Capture the cell that displays the provided text and extract its (x, y) central coordinate. 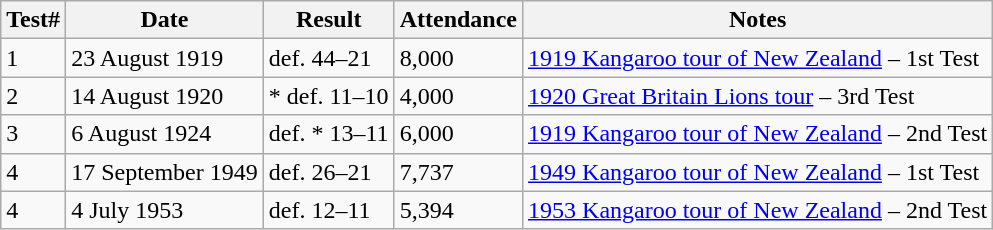
1953 Kangaroo tour of New Zealand – 2nd Test (758, 210)
1 (34, 58)
1920 Great Britain Lions tour – 3rd Test (758, 96)
8,000 (458, 58)
4,000 (458, 96)
5,394 (458, 210)
def. 12–11 (328, 210)
4 July 1953 (165, 210)
Date (165, 20)
17 September 1949 (165, 172)
Attendance (458, 20)
1919 Kangaroo tour of New Zealand – 1st Test (758, 58)
def. 44–21 (328, 58)
def. * 13–11 (328, 134)
1949 Kangaroo tour of New Zealand – 1st Test (758, 172)
Notes (758, 20)
2 (34, 96)
7,737 (458, 172)
Test# (34, 20)
14 August 1920 (165, 96)
6,000 (458, 134)
23 August 1919 (165, 58)
* def. 11–10 (328, 96)
6 August 1924 (165, 134)
def. 26–21 (328, 172)
1919 Kangaroo tour of New Zealand – 2nd Test (758, 134)
Result (328, 20)
3 (34, 134)
